Find where the given text appears and provide that cell's center as (x, y) coordinate. 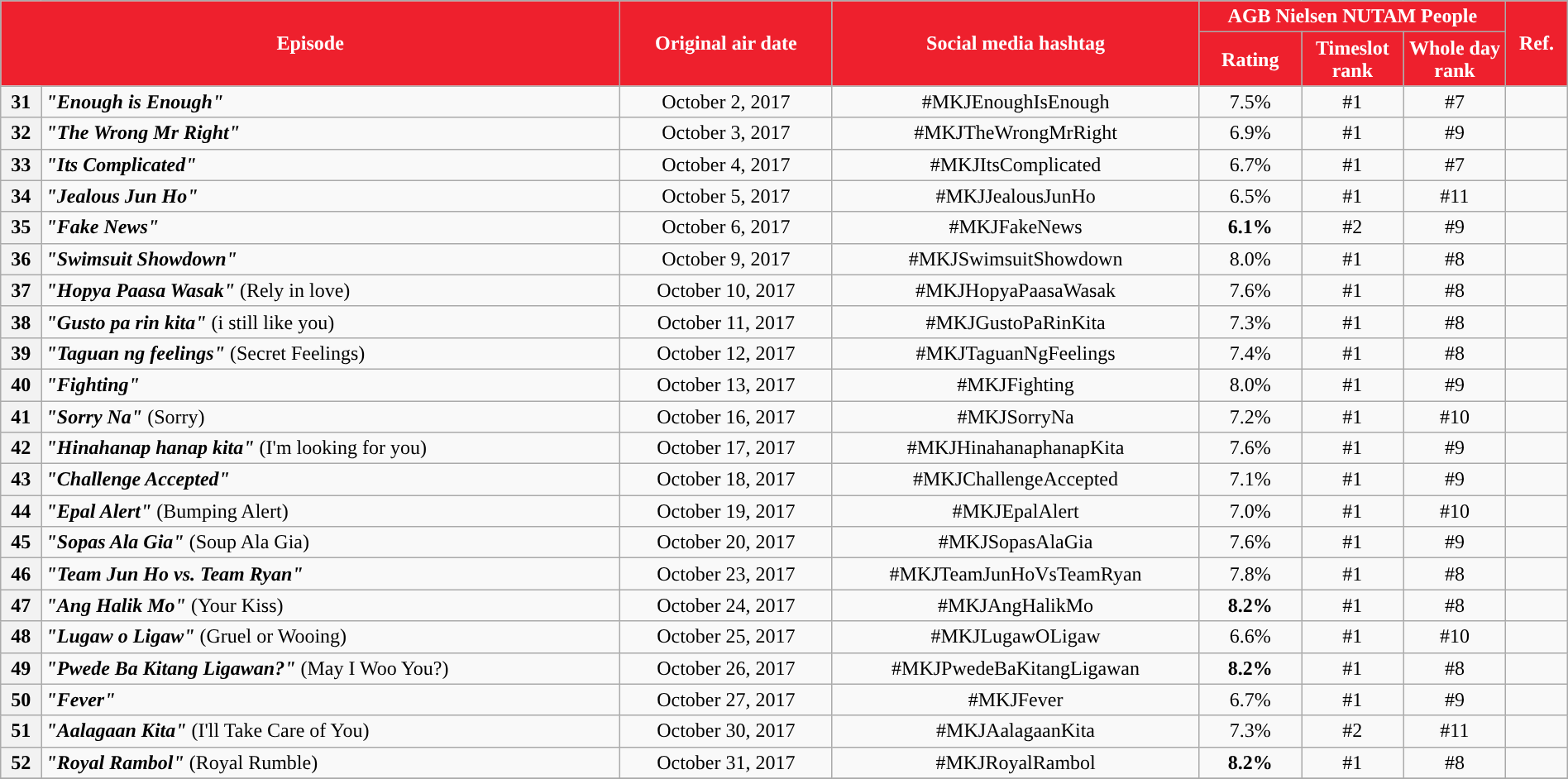
35 (22, 227)
"Fake News" (331, 227)
46 (22, 574)
October 11, 2017 (726, 322)
7.0% (1250, 511)
#MKJTeamJunHoVsTeamRyan (1016, 574)
#MKJEnoughIsEnough (1016, 102)
49 (22, 668)
"Sopas Ala Gia" (Soup Ala Gia) (331, 542)
"Jealous Jun Ho" (331, 196)
"Epal Alert" (Bumping Alert) (331, 511)
6.6% (1250, 637)
October 25, 2017 (726, 637)
#MKJTheWrongMrRight (1016, 133)
October 12, 2017 (726, 353)
October 23, 2017 (726, 574)
"Fighting" (331, 385)
7.8% (1250, 574)
45 (22, 542)
Episode (311, 43)
Original air date (726, 43)
7.5% (1250, 102)
"Hopya Paasa Wasak" (Rely in love) (331, 290)
44 (22, 511)
Timeslotrank (1353, 60)
Whole dayrank (1455, 60)
"Lugaw o Ligaw" (Gruel or Wooing) (331, 637)
October 5, 2017 (726, 196)
October 13, 2017 (726, 385)
#MKJChallengeAccepted (1016, 480)
October 4, 2017 (726, 165)
October 16, 2017 (726, 416)
October 27, 2017 (726, 700)
#MKJSwimsuitShowdown (1016, 259)
October 26, 2017 (726, 668)
October 24, 2017 (726, 605)
"Its Complicated" (331, 165)
48 (22, 637)
October 18, 2017 (726, 480)
"Fever" (331, 700)
"Pwede Ba Kitang Ligawan?" (May I Woo You?) (331, 668)
AGB Nielsen NUTAM People (1353, 17)
#MKJItsComplicated (1016, 165)
October 6, 2017 (726, 227)
October 3, 2017 (726, 133)
#MKJSorryNa (1016, 416)
"Hinahanap hanap kita" (I'm looking for you) (331, 448)
#MKJFakeNews (1016, 227)
34 (22, 196)
#MKJLugawOLigaw (1016, 637)
#MKJJealousJunHo (1016, 196)
#MKJHopyaPaasaWasak (1016, 290)
#MKJPwedeBaKitangLigawan (1016, 668)
"Ang Halik Mo" (Your Kiss) (331, 605)
39 (22, 353)
7.2% (1250, 416)
38 (22, 322)
#MKJAngHalikMo (1016, 605)
#MKJEpalAlert (1016, 511)
"Royal Rambol" (Royal Rumble) (331, 762)
"Swimsuit Showdown" (331, 259)
#MKJHinahanaphanapKita (1016, 448)
#MKJSopasAlaGia (1016, 542)
"Taguan ng feelings" (Secret Feelings) (331, 353)
"Challenge Accepted" (331, 480)
"Aalagaan Kita" (I'll Take Care of You) (331, 731)
October 10, 2017 (726, 290)
33 (22, 165)
40 (22, 385)
#MKJAalagaanKita (1016, 731)
32 (22, 133)
7.1% (1250, 480)
6.5% (1250, 196)
"Gusto pa rin kita" (i still like you) (331, 322)
7.4% (1250, 353)
51 (22, 731)
#MKJFever (1016, 700)
43 (22, 480)
36 (22, 259)
47 (22, 605)
6.1% (1250, 227)
October 2, 2017 (726, 102)
"The Wrong Mr Right" (331, 133)
#MKJTaguanNgFeelings (1016, 353)
37 (22, 290)
"Team Jun Ho vs. Team Ryan" (331, 574)
October 20, 2017 (726, 542)
41 (22, 416)
October 31, 2017 (726, 762)
October 17, 2017 (726, 448)
October 9, 2017 (726, 259)
52 (22, 762)
6.9% (1250, 133)
Ref. (1537, 43)
#MKJRoyalRambol (1016, 762)
"Enough is Enough" (331, 102)
31 (22, 102)
"Sorry Na" (Sorry) (331, 416)
42 (22, 448)
#MKJFighting (1016, 385)
Rating (1250, 60)
#MKJGustoPaRinKita (1016, 322)
50 (22, 700)
October 19, 2017 (726, 511)
October 30, 2017 (726, 731)
Social media hashtag (1016, 43)
